Capture the cell that displays the provided text and extract its [X, Y] central coordinate. 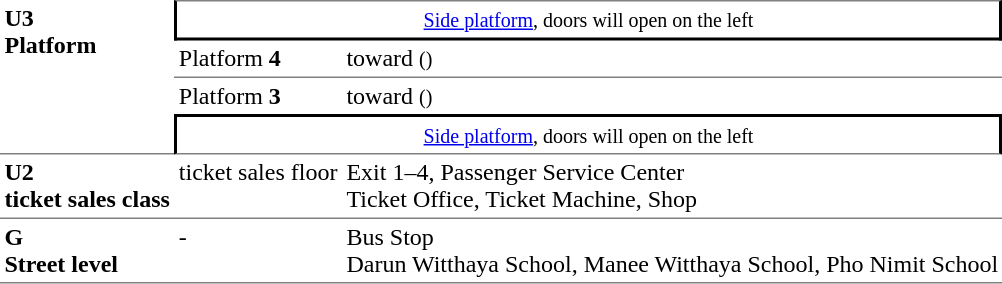
GStreet level [87, 251]
- [258, 251]
U3Platform [87, 77]
U2ticket sales class [87, 186]
Platform 4 [258, 59]
Platform 3 [258, 96]
ticket sales floor [258, 186]
